Extract the [x, y] coordinate from the center of the cell holding the provided text.  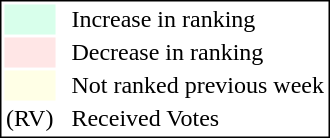
Not ranked previous week [198, 85]
Decrease in ranking [198, 53]
(RV) [29, 119]
Increase in ranking [198, 19]
Received Votes [198, 119]
